Locate the cell with the specified text and output its [x, y] center coordinate. 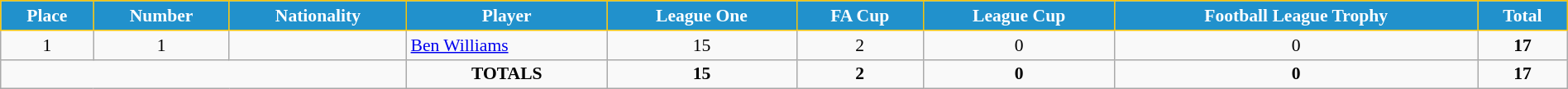
Football League Trophy [1297, 16]
Total [1523, 16]
Nationality [318, 16]
FA Cup [860, 16]
League Cup [1019, 16]
Player [507, 16]
Place [47, 16]
League One [701, 16]
Number [161, 16]
TOTALS [507, 74]
Ben Williams [507, 45]
